Pinpoint the cell where the given text exists, returning its [X, Y] midpoint coordinate. 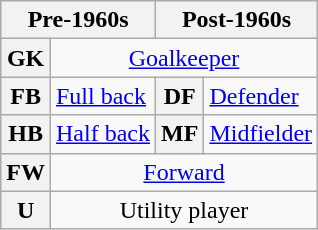
FB [26, 96]
Post-1960s [237, 20]
HB [26, 134]
MF [180, 134]
Midfielder [261, 134]
U [26, 210]
Utility player [184, 210]
Defender [261, 96]
Full back [102, 96]
GK [26, 58]
DF [180, 96]
Goalkeeper [184, 58]
Forward [184, 172]
Pre-1960s [78, 20]
FW [26, 172]
Half back [102, 134]
